Identify which cell holds the provided text, then report its (x, y) central coordinate. 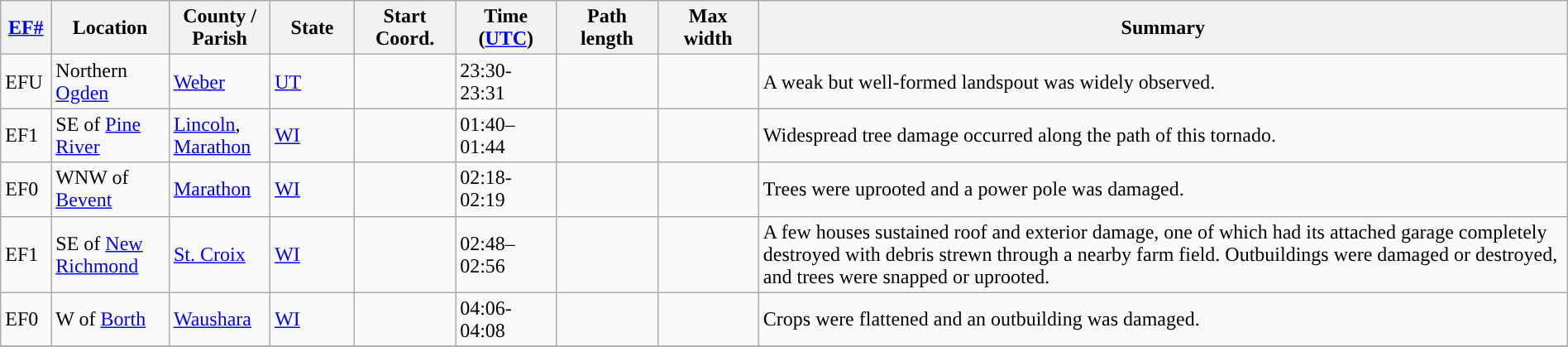
Start Coord. (404, 28)
Time (UTC) (506, 28)
State (313, 28)
Marathon (219, 189)
SE of New Richmond (111, 254)
01:40–01:44 (506, 136)
Max width (708, 28)
Weber (219, 81)
W of Borth (111, 320)
County / Parish (219, 28)
EF# (26, 28)
Lincoln, Marathon (219, 136)
EFU (26, 81)
A weak but well-formed landspout was widely observed. (1163, 81)
Northern Ogden (111, 81)
WNW of Bevent (111, 189)
02:18-02:19 (506, 189)
23:30-23:31 (506, 81)
02:48–02:56 (506, 254)
SE of Pine River (111, 136)
Location (111, 28)
Trees were uprooted and a power pole was damaged. (1163, 189)
Summary (1163, 28)
Waushara (219, 320)
Widespread tree damage occurred along the path of this tornado. (1163, 136)
St. Croix (219, 254)
04:06-04:08 (506, 320)
Crops were flattened and an outbuilding was damaged. (1163, 320)
Path length (607, 28)
UT (313, 81)
